Pinpoint the cell where the given text exists, returning its [X, Y] midpoint coordinate. 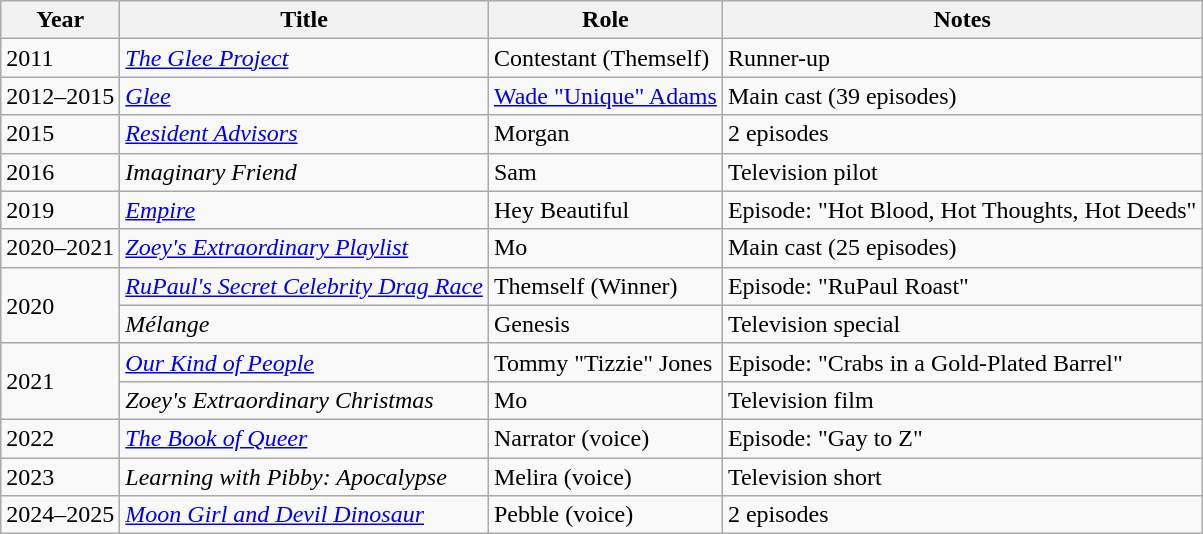
Tommy "Tizzie" Jones [605, 362]
Moon Girl and Devil Dinosaur [304, 515]
Themself (Winner) [605, 286]
The Book of Queer [304, 438]
Notes [962, 20]
Episode: "RuPaul Roast" [962, 286]
Television film [962, 400]
Main cast (25 episodes) [962, 248]
Resident Advisors [304, 134]
Hey Beautiful [605, 210]
Genesis [605, 324]
Glee [304, 96]
2019 [60, 210]
Television special [962, 324]
2021 [60, 381]
Melira (voice) [605, 477]
Episode: "Crabs in a Gold-Plated Barrel" [962, 362]
2011 [60, 58]
2022 [60, 438]
Zoey's Extraordinary Christmas [304, 400]
RuPaul's Secret Celebrity Drag Race [304, 286]
The Glee Project [304, 58]
2015 [60, 134]
2020–2021 [60, 248]
2012–2015 [60, 96]
Title [304, 20]
2024–2025 [60, 515]
Episode: "Gay to Z" [962, 438]
Sam [605, 172]
2016 [60, 172]
Zoey's Extraordinary Playlist [304, 248]
Episode: "Hot Blood, Hot Thoughts, Hot Deeds" [962, 210]
Contestant (Themself) [605, 58]
Empire [304, 210]
Our Kind of People [304, 362]
2023 [60, 477]
Role [605, 20]
Wade "Unique" Adams [605, 96]
Mélange [304, 324]
Main cast (39 episodes) [962, 96]
Runner-up [962, 58]
Narrator (voice) [605, 438]
Morgan [605, 134]
Pebble (voice) [605, 515]
Television short [962, 477]
Television pilot [962, 172]
2020 [60, 305]
Year [60, 20]
Imaginary Friend [304, 172]
Learning with Pibby: Apocalypse [304, 477]
